Output the [X, Y] coordinate of the center of the cell containing the given text.  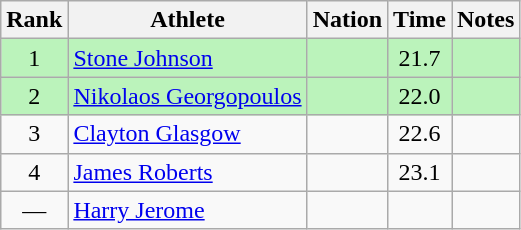
Stone Johnson [188, 58]
Notes [486, 20]
Clayton Glasgow [188, 134]
23.1 [420, 172]
James Roberts [188, 172]
21.7 [420, 58]
Nikolaos Georgopoulos [188, 96]
— [34, 210]
3 [34, 134]
1 [34, 58]
4 [34, 172]
2 [34, 96]
Harry Jerome [188, 210]
Time [420, 20]
Rank [34, 20]
22.0 [420, 96]
Athlete [188, 20]
Nation [347, 20]
22.6 [420, 134]
